Identify which cell holds the provided text, then report its [X, Y] central coordinate. 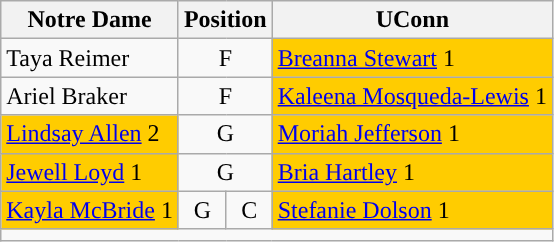
Kaleena Mosqueda-Lewis 1 [412, 96]
UConn [412, 20]
Position [225, 20]
Ariel Braker [90, 96]
Lindsay Allen 2 [90, 134]
Taya Reimer [90, 58]
Notre Dame [90, 20]
C [249, 210]
Jewell Loyd 1 [90, 172]
Bria Hartley 1 [412, 172]
Stefanie Dolson 1 [412, 210]
Breanna Stewart 1 [412, 58]
Moriah Jefferson 1 [412, 134]
Kayla McBride 1 [90, 210]
